From the cell containing the given text, extract its center point as [x, y] coordinate. 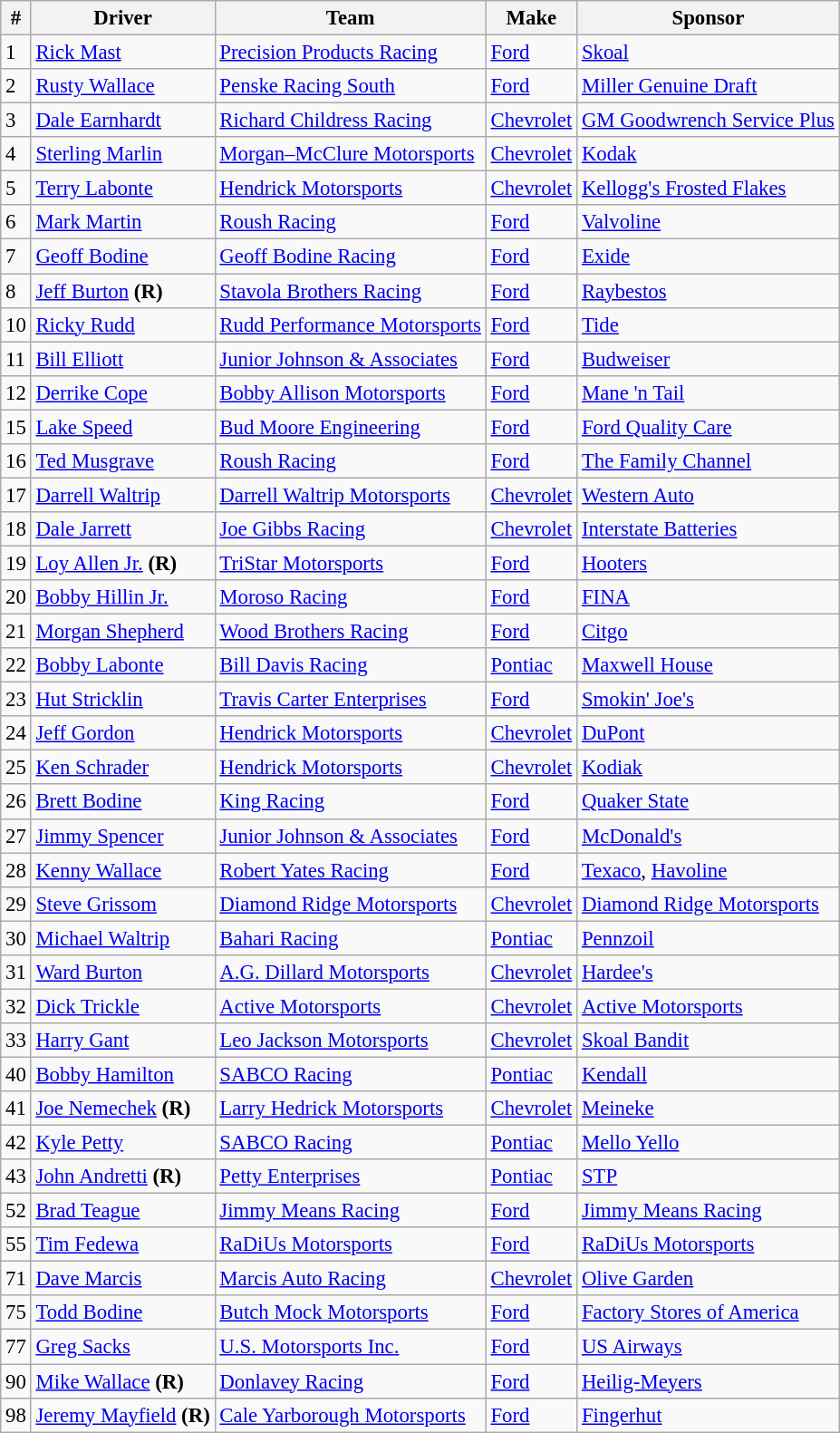
Mike Wallace (R) [123, 1381]
Raybestos [709, 291]
40 [16, 1074]
Team [350, 18]
Steve Grissom [123, 904]
27 [16, 836]
Darrell Waltrip [123, 495]
Geoff Bodine Racing [350, 257]
23 [16, 700]
DuPont [709, 733]
Morgan–McClure Motorsports [350, 154]
Loy Allen Jr. (R) [123, 563]
Miller Genuine Draft [709, 86]
Bobby Allison Motorsports [350, 392]
Petty Enterprises [350, 1176]
12 [16, 392]
71 [16, 1279]
Interstate Batteries [709, 529]
Ken Schrader [123, 768]
GM Goodwrench Service Plus [709, 121]
Ford Quality Care [709, 427]
Bill Davis Racing [350, 665]
Dave Marcis [123, 1279]
Dale Earnhardt [123, 121]
29 [16, 904]
Bud Moore Engineering [350, 427]
21 [16, 632]
Richard Childress Racing [350, 121]
Stavola Brothers Racing [350, 291]
Jeremy Mayfield (R) [123, 1415]
Western Auto [709, 495]
24 [16, 733]
5 [16, 189]
Robert Yates Racing [350, 870]
Morgan Shepherd [123, 632]
Joe Gibbs Racing [350, 529]
Precision Products Racing [350, 53]
Kodak [709, 154]
Meineke [709, 1109]
Factory Stores of America [709, 1313]
FINA [709, 597]
Mane 'n Tail [709, 392]
Hardee's [709, 973]
Marcis Auto Racing [350, 1279]
32 [16, 1006]
11 [16, 359]
Heilig-Meyers [709, 1381]
Smokin' Joe's [709, 700]
Bill Elliott [123, 359]
Penske Racing South [350, 86]
31 [16, 973]
2 [16, 86]
Fingerhut [709, 1415]
Maxwell House [709, 665]
Joe Nemechek (R) [123, 1109]
Bobby Hillin Jr. [123, 597]
Valvoline [709, 222]
19 [16, 563]
Bobby Labonte [123, 665]
Donlavey Racing [350, 1381]
Brett Bodine [123, 802]
42 [16, 1143]
King Racing [350, 802]
Texaco, Havoline [709, 870]
3 [16, 121]
18 [16, 529]
98 [16, 1415]
John Andretti (R) [123, 1176]
Derrike Cope [123, 392]
75 [16, 1313]
Travis Carter Enterprises [350, 700]
Sterling Marlin [123, 154]
Larry Hedrick Motorsports [350, 1109]
Moroso Racing [350, 597]
Mark Martin [123, 222]
Lake Speed [123, 427]
Kenny Wallace [123, 870]
U.S. Motorsports Inc. [350, 1347]
US Airways [709, 1347]
52 [16, 1211]
4 [16, 154]
Mello Yello [709, 1143]
Jimmy Spencer [123, 836]
Kyle Petty [123, 1143]
Cale Yarborough Motorsports [350, 1415]
10 [16, 324]
Terry Labonte [123, 189]
Ricky Rudd [123, 324]
17 [16, 495]
Quaker State [709, 802]
Ward Burton [123, 973]
Brad Teague [123, 1211]
TriStar Motorsports [350, 563]
Sponsor [709, 18]
Skoal [709, 53]
McDonald's [709, 836]
Tide [709, 324]
Tim Fedewa [123, 1244]
Hooters [709, 563]
Geoff Bodine [123, 257]
20 [16, 597]
Wood Brothers Racing [350, 632]
1 [16, 53]
43 [16, 1176]
22 [16, 665]
Jeff Burton (R) [123, 291]
Todd Bodine [123, 1313]
Dale Jarrett [123, 529]
Kendall [709, 1074]
8 [16, 291]
30 [16, 938]
Ted Musgrave [123, 461]
Olive Garden [709, 1279]
Harry Gant [123, 1041]
15 [16, 427]
Skoal Bandit [709, 1041]
16 [16, 461]
25 [16, 768]
Rusty Wallace [123, 86]
Dick Trickle [123, 1006]
7 [16, 257]
Michael Waltrip [123, 938]
33 [16, 1041]
Kellogg's Frosted Flakes [709, 189]
Exide [709, 257]
55 [16, 1244]
Darrell Waltrip Motorsports [350, 495]
Make [531, 18]
6 [16, 222]
STP [709, 1176]
Kodiak [709, 768]
Butch Mock Motorsports [350, 1313]
Rick Mast [123, 53]
28 [16, 870]
Jeff Gordon [123, 733]
# [16, 18]
Driver [123, 18]
Rudd Performance Motorsports [350, 324]
A.G. Dillard Motorsports [350, 973]
Bobby Hamilton [123, 1074]
The Family Channel [709, 461]
77 [16, 1347]
Hut Stricklin [123, 700]
Budweiser [709, 359]
Bahari Racing [350, 938]
Greg Sacks [123, 1347]
41 [16, 1109]
Pennzoil [709, 938]
90 [16, 1381]
Citgo [709, 632]
Leo Jackson Motorsports [350, 1041]
26 [16, 802]
